Search for the cell housing the specified text and yield its [x, y] center coordinate. 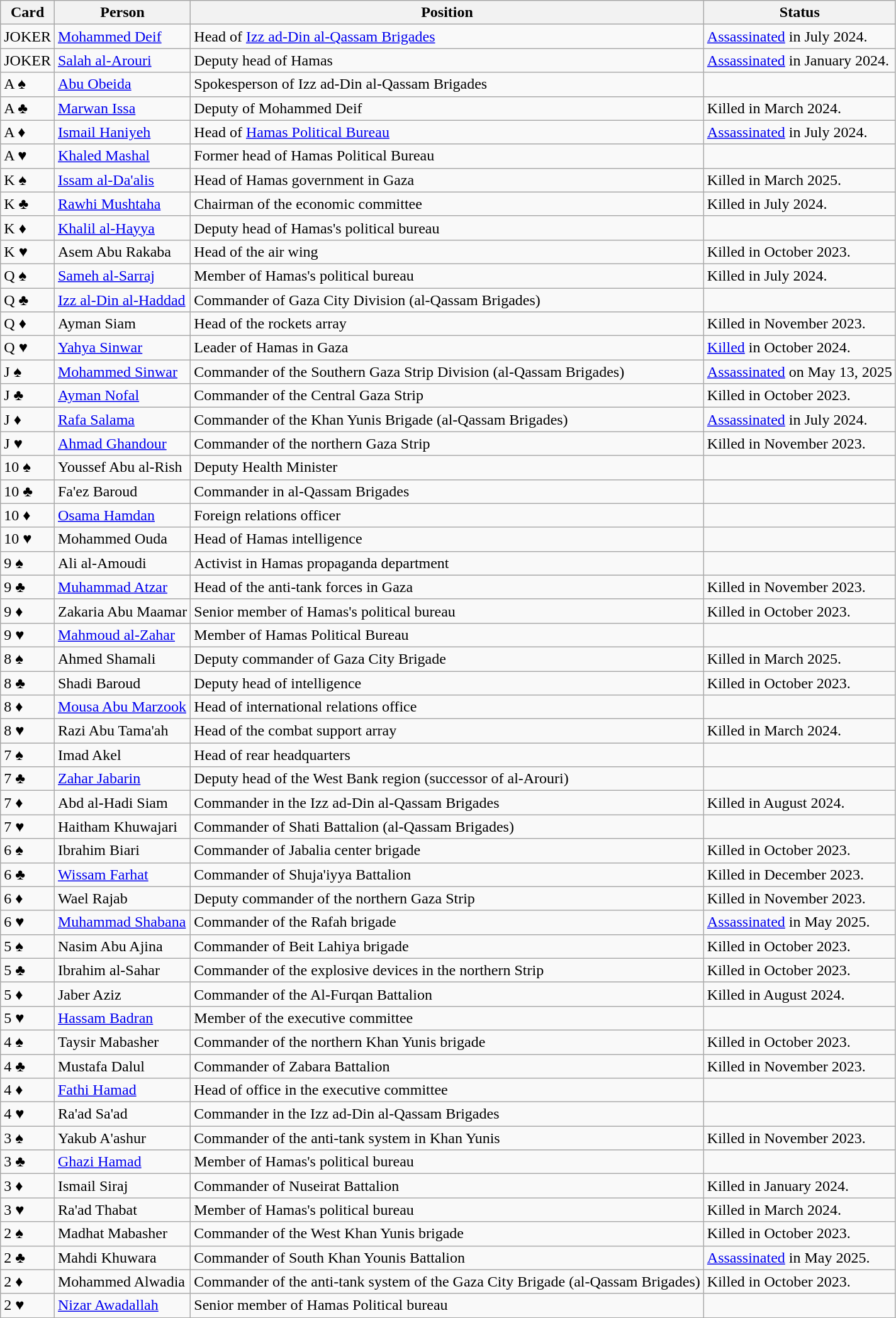
8 ♥ [28, 731]
9 ♥ [28, 635]
Commander of Shati Battalion (al-Qassam Brigades) [447, 827]
Muhammad Shabana [122, 922]
Killed in December 2023. [799, 874]
Commander of Beit Lahiya brigade [447, 946]
4 ♥ [28, 1114]
2 ♠ [28, 1234]
Ahmad Ghandour [122, 444]
Yahya Sinwar [122, 348]
Head of the rockets array [447, 324]
Yakub A'ashur [122, 1138]
Ismail Haniyeh [122, 132]
Zahar Jabarin [122, 779]
Commander of the Southern Gaza Strip Division (al-Qassam Brigades) [447, 372]
Shadi Baroud [122, 683]
K ♣ [28, 204]
3 ♥ [28, 1210]
Ahmed Shamali [122, 659]
Spokesperson of Izz ad-Din al-Qassam Brigades [447, 84]
6 ♣ [28, 874]
Commander of Jabalia center brigade [447, 851]
Senior member of Hamas's political bureau [447, 611]
J ♣ [28, 396]
Head of the air wing [447, 252]
A ♦ [28, 132]
A ♣ [28, 108]
Position [447, 13]
Wissam Farhat [122, 874]
Khalil al-Hayya [122, 228]
Member of Hamas Political Bureau [447, 635]
7 ♠ [28, 755]
Head of international relations office [447, 707]
Asem Abu Rakaba [122, 252]
8 ♦ [28, 707]
Commander of the explosive devices in the northern Strip [447, 970]
Head of Izz ad-Din al-Qassam Brigades [447, 36]
3 ♣ [28, 1162]
6 ♥ [28, 922]
Razi Abu Tama'ah [122, 731]
Member of the executive committee [447, 1018]
Hassam Badran [122, 1018]
Former head of Hamas Political Bureau [447, 156]
Ayman Siam [122, 324]
Commander of South Khan Younis Battalion [447, 1258]
Fa'ez Baroud [122, 491]
Haitham Khuwajari [122, 827]
Salah al-Arouri [122, 60]
Rawhi Mushtaha [122, 204]
Ismail Siraj [122, 1186]
Head of Hamas Political Bureau [447, 132]
Youssef Abu al-Rish [122, 467]
2 ♣ [28, 1258]
Commander of the northern Khan Yunis brigade [447, 1042]
Nizar Awadallah [122, 1305]
Senior member of Hamas Political bureau [447, 1305]
Wael Rajab [122, 898]
Commander of Shuja'iyya Battalion [447, 874]
8 ♠ [28, 659]
Sameh al-Sarraj [122, 276]
10 ♥ [28, 539]
Abu Obeida [122, 84]
7 ♥ [28, 827]
Rafa Salama [122, 420]
Head of Hamas intelligence [447, 539]
4 ♠ [28, 1042]
Commander of the northern Gaza Strip [447, 444]
Commander of Zabara Battalion [447, 1066]
Person [122, 13]
Muhammad Atzar [122, 587]
10 ♠ [28, 467]
Q ♣ [28, 300]
Deputy head of the West Bank region (successor of al-Arouri) [447, 779]
Ali al-Amoudi [122, 563]
Fathi Hamad [122, 1090]
Ibrahim al-Sahar [122, 970]
Commander of the Rafah brigade [447, 922]
Head of the combat support array [447, 731]
7 ♣ [28, 779]
Mohammed Alwadia [122, 1282]
9 ♦ [28, 611]
3 ♦ [28, 1186]
Khaled Mashal [122, 156]
5 ♦ [28, 994]
Commander of the Al-Furqan Battalion [447, 994]
9 ♣ [28, 587]
2 ♦ [28, 1282]
Commander of the West Khan Yunis brigade [447, 1234]
J ♥ [28, 444]
Commander of the anti-tank system in Khan Yunis [447, 1138]
Leader of Hamas in Gaza [447, 348]
K ♠ [28, 180]
Deputy Health Minister [447, 467]
Head of the anti-tank forces in Gaza [447, 587]
Mohammed Sinwar [122, 372]
6 ♦ [28, 898]
Imad Akel [122, 755]
Issam al-Da'alis [122, 180]
Izz al-Din al-Haddad [122, 300]
Killed in January 2024. [799, 1186]
Deputy head of intelligence [447, 683]
Osama Hamdan [122, 515]
9 ♠ [28, 563]
Commander in al-Qassam Brigades [447, 491]
Commander of the anti-tank system of the Gaza City Brigade (al-Qassam Brigades) [447, 1282]
A ♠ [28, 84]
5 ♥ [28, 1018]
J ♦ [28, 420]
Madhat Mabasher [122, 1234]
Mahdi Khuwara [122, 1258]
K ♥ [28, 252]
Commander of Gaza City Division (al-Qassam Brigades) [447, 300]
Deputy commander of the northern Gaza Strip [447, 898]
Taysir Mabasher [122, 1042]
Ra'ad Thabat [122, 1210]
Head of office in the executive committee [447, 1090]
Q ♠ [28, 276]
Activist in Hamas propaganda department [447, 563]
Killed in October 2024. [799, 348]
Foreign relations officer [447, 515]
Ra'ad Sa'ad [122, 1114]
Mohammed Ouda [122, 539]
2 ♥ [28, 1305]
Ibrahim Biari [122, 851]
5 ♣ [28, 970]
Mustafa Dalul [122, 1066]
Deputy head of Hamas [447, 60]
10 ♦ [28, 515]
Commander of the Central Gaza Strip [447, 396]
Nasim Abu Ajina [122, 946]
4 ♦ [28, 1090]
8 ♣ [28, 683]
Card [28, 13]
3 ♠ [28, 1138]
A ♥ [28, 156]
6 ♠ [28, 851]
Marwan Issa [122, 108]
Ghazi Hamad [122, 1162]
Mahmoud al-Zahar [122, 635]
7 ♦ [28, 803]
Chairman of the economic committee [447, 204]
Deputy of Mohammed Deif [447, 108]
Assassinated on May 13, 2025 [799, 372]
4 ♣ [28, 1066]
Jaber Aziz [122, 994]
Mohammed Deif [122, 36]
K ♦ [28, 228]
Ayman Nofal [122, 396]
Status [799, 13]
Abd al-Hadi Siam [122, 803]
Commander of Nuseirat Battalion [447, 1186]
Deputy commander of Gaza City Brigade [447, 659]
10 ♣ [28, 491]
Q ♥ [28, 348]
5 ♠ [28, 946]
Mousa Abu Marzook [122, 707]
Q ♦ [28, 324]
Commander of the Khan Yunis Brigade (al-Qassam Brigades) [447, 420]
J ♠ [28, 372]
Head of Hamas government in Gaza [447, 180]
Deputy head of Hamas's political bureau [447, 228]
Head of rear headquarters [447, 755]
Zakaria Abu Maamar [122, 611]
Assassinated in January 2024. [799, 60]
